Capture the cell that displays the provided text and extract its [X, Y] central coordinate. 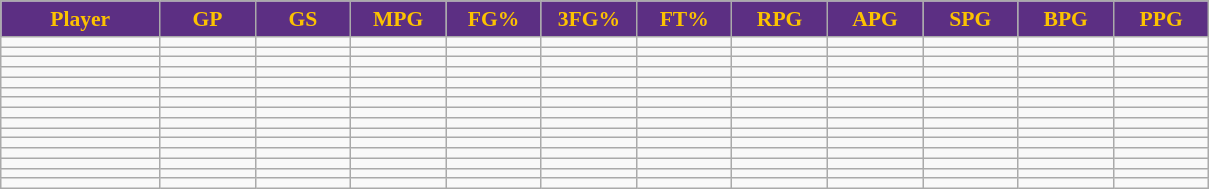
GS [302, 19]
FT% [684, 19]
FG% [494, 19]
RPG [780, 19]
Player [80, 19]
MPG [398, 19]
PPG [1161, 19]
SPG [970, 19]
BPG [1066, 19]
3FG% [588, 19]
GP [208, 19]
APG [874, 19]
